Find where the given text appears and provide that cell's center as (X, Y) coordinate. 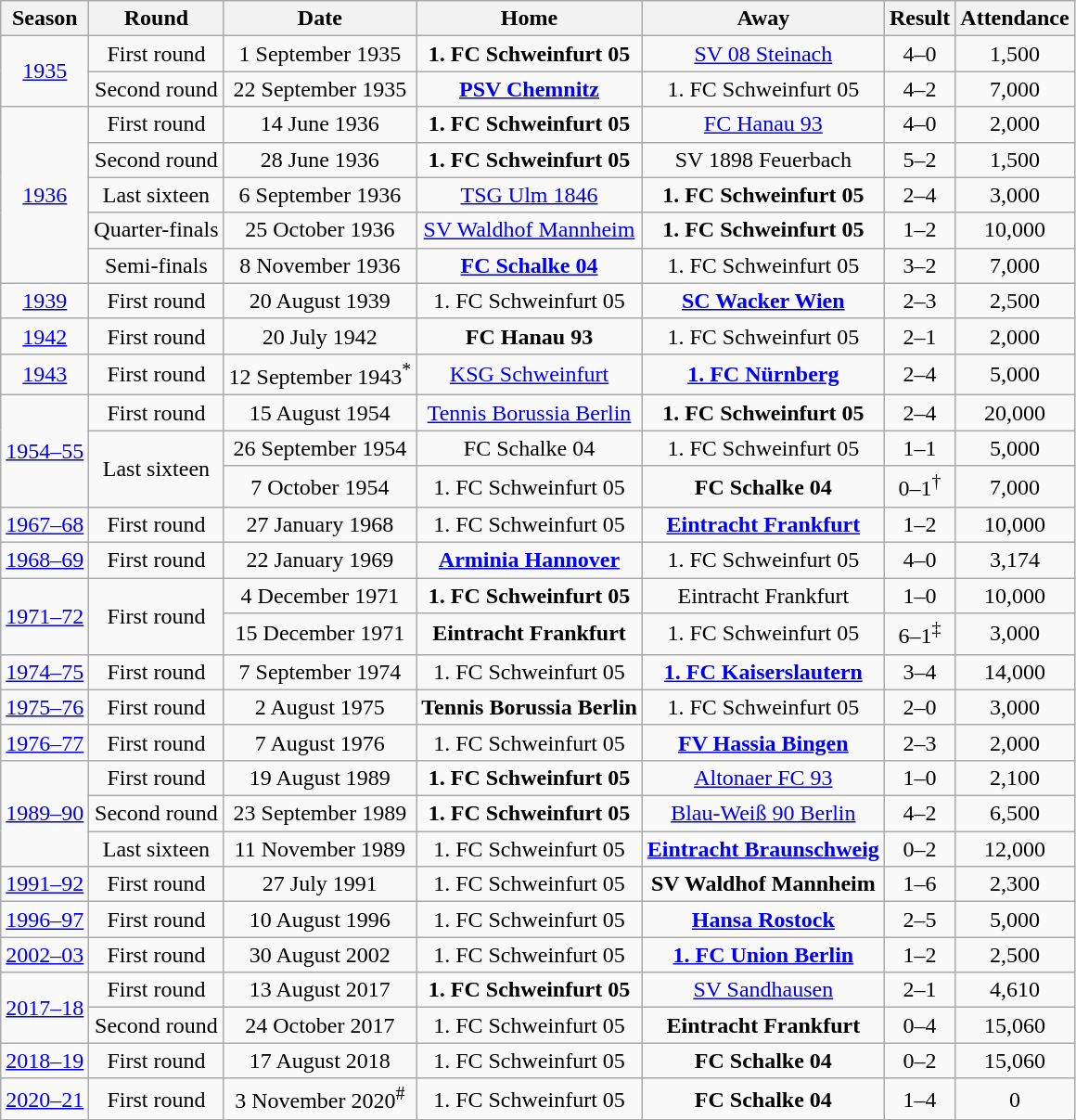
4,610 (1015, 990)
1–4 (919, 1099)
1976–77 (45, 742)
1943 (45, 375)
1935 (45, 71)
1936 (45, 195)
1989–90 (45, 814)
FV Hassia Bingen (762, 742)
1971–72 (45, 616)
1942 (45, 336)
1. FC Union Berlin (762, 955)
2,100 (1015, 779)
22 January 1969 (320, 560)
23 September 1989 (320, 814)
15 August 1954 (320, 413)
1996–97 (45, 920)
1 September 1935 (320, 54)
0 (1015, 1099)
22 September 1935 (320, 89)
1–1 (919, 448)
1954–55 (45, 451)
27 July 1991 (320, 884)
2020–21 (45, 1099)
1991–92 (45, 884)
24 October 2017 (320, 1025)
2–0 (919, 707)
7 August 1976 (320, 742)
27 January 1968 (320, 525)
19 August 1989 (320, 779)
11 November 1989 (320, 849)
4 December 1971 (320, 596)
6,500 (1015, 814)
20 August 1939 (320, 301)
Altonaer FC 93 (762, 779)
Blau-Weiß 90 Berlin (762, 814)
8 November 1936 (320, 265)
Away (762, 19)
28 June 1936 (320, 160)
Quarter-finals (156, 230)
1–6 (919, 884)
14 June 1936 (320, 124)
7 September 1974 (320, 672)
Hansa Rostock (762, 920)
3–2 (919, 265)
Date (320, 19)
SV Sandhausen (762, 990)
5–2 (919, 160)
3 November 2020# (320, 1099)
17 August 2018 (320, 1061)
20 July 1942 (320, 336)
1968–69 (45, 560)
0–4 (919, 1025)
2 August 1975 (320, 707)
3–4 (919, 672)
1967–68 (45, 525)
PSV Chemnitz (530, 89)
25 October 1936 (320, 230)
1975–76 (45, 707)
12 September 1943* (320, 375)
2,300 (1015, 884)
2–5 (919, 920)
KSG Schweinfurt (530, 375)
Season (45, 19)
Home (530, 19)
SV 08 Steinach (762, 54)
30 August 2002 (320, 955)
2017–18 (45, 1008)
2018–19 (45, 1061)
3,174 (1015, 560)
Arminia Hannover (530, 560)
6–1‡ (919, 635)
1. FC Kaiserslautern (762, 672)
Result (919, 19)
Eintracht Braunschweig (762, 849)
Semi-finals (156, 265)
1974–75 (45, 672)
15 December 1971 (320, 635)
14,000 (1015, 672)
10 August 1996 (320, 920)
0–1† (919, 486)
6 September 1936 (320, 195)
20,000 (1015, 413)
Attendance (1015, 19)
26 September 1954 (320, 448)
12,000 (1015, 849)
13 August 2017 (320, 990)
SC Wacker Wien (762, 301)
7 October 1954 (320, 486)
1939 (45, 301)
Round (156, 19)
2002–03 (45, 955)
TSG Ulm 1846 (530, 195)
1. FC Nürnberg (762, 375)
SV 1898 Feuerbach (762, 160)
